Extract the (X, Y) coordinate from the center of the cell holding the provided text.  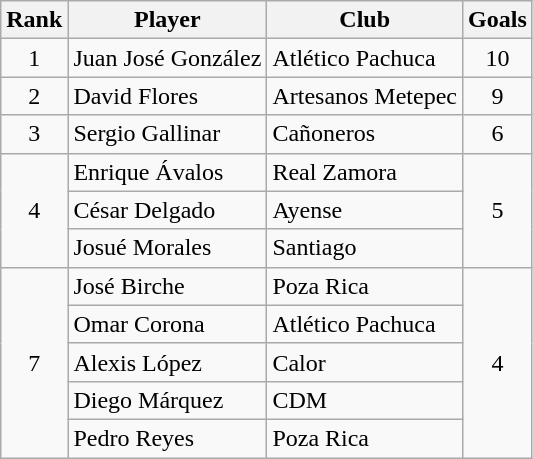
César Delgado (168, 210)
Ayense (365, 210)
Diego Márquez (168, 400)
Goals (498, 20)
6 (498, 134)
CDM (365, 400)
10 (498, 58)
1 (34, 58)
7 (34, 362)
Pedro Reyes (168, 438)
Rank (34, 20)
David Flores (168, 96)
Artesanos Metepec (365, 96)
3 (34, 134)
Juan José González (168, 58)
Calor (365, 362)
Real Zamora (365, 172)
5 (498, 210)
Cañoneros (365, 134)
José Birche (168, 286)
2 (34, 96)
Alexis López (168, 362)
Enrique Ávalos (168, 172)
Sergio Gallinar (168, 134)
Club (365, 20)
Santiago (365, 248)
Omar Corona (168, 324)
Player (168, 20)
Josué Morales (168, 248)
9 (498, 96)
